Find where the given text appears and provide that cell's center as [x, y] coordinate. 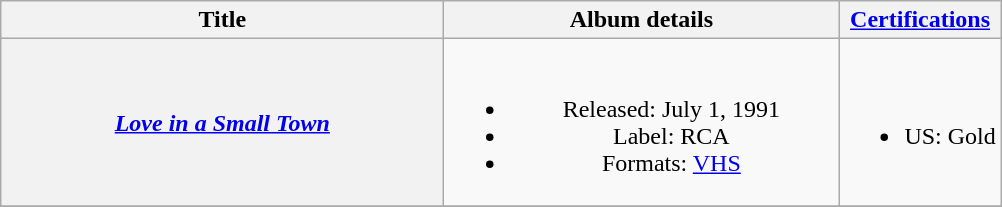
US: Gold [920, 122]
Certifications [920, 20]
Album details [642, 20]
Title [222, 20]
Love in a Small Town [222, 122]
Released: July 1, 1991Label: RCAFormats: VHS [642, 122]
